Provide the (x, y) coordinate of the cell's center where the given text is located.  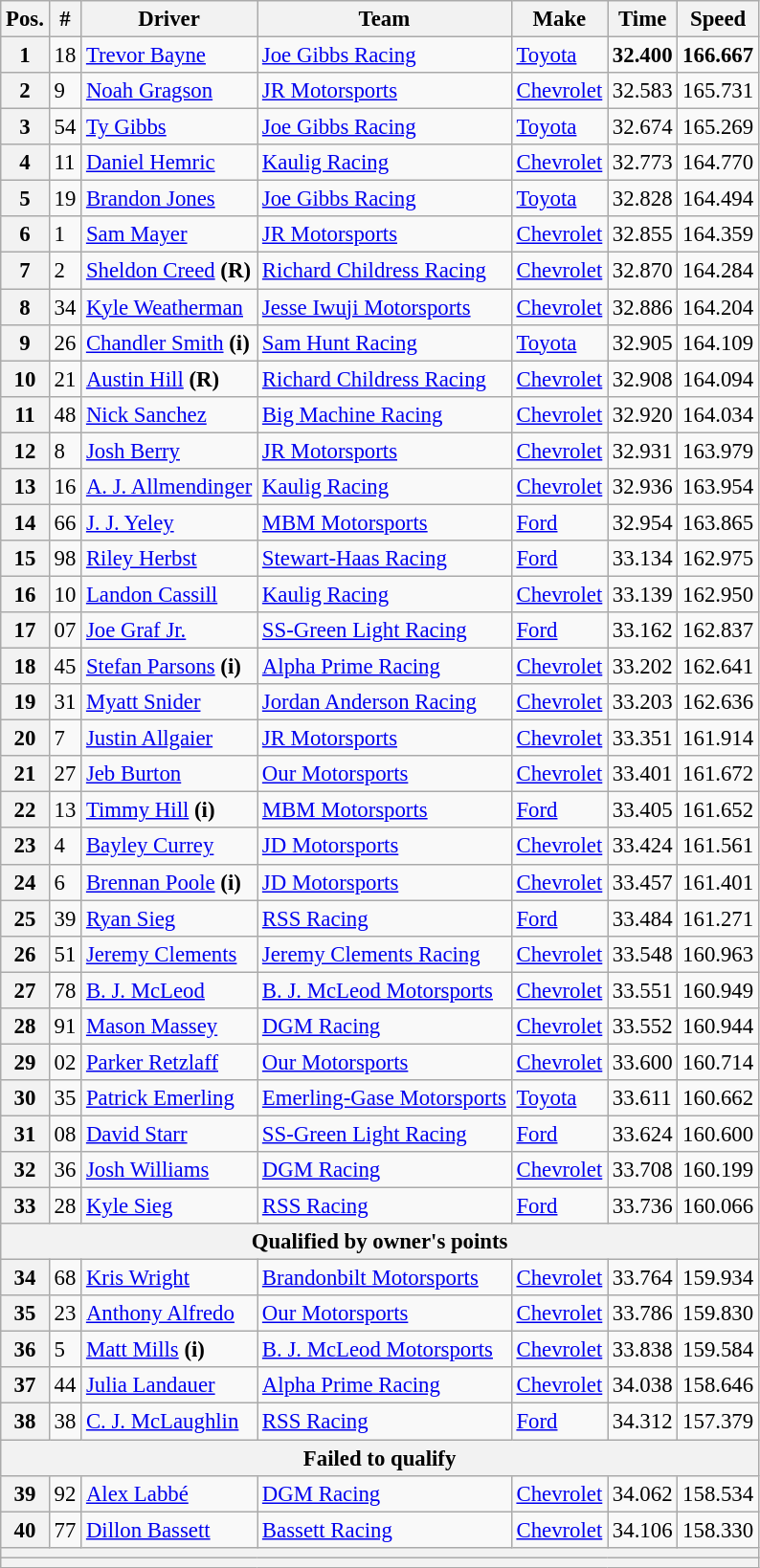
Daniel Hemric (169, 163)
Brandon Jones (169, 199)
92 (65, 1493)
158.330 (718, 1530)
29 (25, 1062)
33.764 (643, 1278)
32.908 (643, 379)
# (65, 19)
44 (65, 1386)
33.405 (643, 810)
Nick Sanchez (169, 414)
166.667 (718, 55)
3 (25, 127)
162.950 (718, 594)
Pos. (25, 19)
32.931 (643, 451)
B. J. McLeod (169, 990)
159.934 (718, 1278)
164.770 (718, 163)
165.269 (718, 127)
162.636 (718, 702)
Justin Allgaier (169, 739)
Julia Landauer (169, 1386)
Brandonbilt Motorsports (385, 1278)
Time (643, 19)
54 (65, 127)
33.552 (643, 1027)
Sheldon Creed (R) (169, 271)
Emerling-Gase Motorsports (385, 1098)
37 (25, 1386)
33.203 (643, 702)
24 (25, 882)
160.600 (718, 1134)
32.936 (643, 487)
Jesse Iwuji Motorsports (385, 307)
Ty Gibbs (169, 127)
Trevor Bayne (169, 55)
32.828 (643, 199)
33 (25, 1206)
66 (65, 522)
162.641 (718, 667)
32.773 (643, 163)
Brennan Poole (i) (169, 882)
Mason Massey (169, 1027)
33.351 (643, 739)
32.583 (643, 91)
77 (65, 1530)
160.949 (718, 990)
33.134 (643, 559)
51 (65, 954)
33.611 (643, 1098)
Myatt Snider (169, 702)
Riley Herbst (169, 559)
Josh Berry (169, 451)
161.652 (718, 810)
Jeremy Clements (169, 954)
161.401 (718, 882)
160.963 (718, 954)
Jeremy Clements Racing (385, 954)
Stewart-Haas Racing (385, 559)
32.886 (643, 307)
C. J. McLaughlin (169, 1422)
32 (25, 1170)
164.034 (718, 414)
33.139 (643, 594)
Patrick Emerling (169, 1098)
164.109 (718, 342)
Jeb Burton (169, 774)
160.066 (718, 1206)
164.494 (718, 199)
Josh Williams (169, 1170)
33.457 (643, 882)
Ryan Sieg (169, 918)
161.914 (718, 739)
163.979 (718, 451)
Dillon Bassett (169, 1530)
68 (65, 1278)
Bassett Racing (385, 1530)
Landon Cassill (169, 594)
32.905 (643, 342)
J. J. Yeley (169, 522)
Joe Graf Jr. (169, 630)
159.830 (718, 1314)
22 (25, 810)
34.062 (643, 1493)
33.162 (643, 630)
15 (25, 559)
Team (385, 19)
34.106 (643, 1530)
David Starr (169, 1134)
161.561 (718, 847)
162.837 (718, 630)
Big Machine Racing (385, 414)
Sam Mayer (169, 234)
Failed to qualify (380, 1458)
163.954 (718, 487)
33.401 (643, 774)
Austin Hill (R) (169, 379)
160.662 (718, 1098)
163.865 (718, 522)
Timmy Hill (i) (169, 810)
40 (25, 1530)
33.624 (643, 1134)
33.786 (643, 1314)
Speed (718, 19)
Kris Wright (169, 1278)
91 (65, 1027)
Chandler Smith (i) (169, 342)
158.646 (718, 1386)
Sam Hunt Racing (385, 342)
33.708 (643, 1170)
33.838 (643, 1350)
161.271 (718, 918)
162.975 (718, 559)
164.094 (718, 379)
32.855 (643, 234)
159.584 (718, 1350)
48 (65, 414)
34.312 (643, 1422)
32.400 (643, 55)
14 (25, 522)
160.944 (718, 1027)
Anthony Alfredo (169, 1314)
32.920 (643, 414)
78 (65, 990)
33.202 (643, 667)
Alex Labbé (169, 1493)
Bayley Currey (169, 847)
Matt Mills (i) (169, 1350)
164.284 (718, 271)
160.199 (718, 1170)
08 (65, 1134)
12 (25, 451)
Qualified by owner's points (380, 1242)
158.534 (718, 1493)
Parker Retzlaff (169, 1062)
160.714 (718, 1062)
A. J. Allmendinger (169, 487)
32.954 (643, 522)
164.359 (718, 234)
30 (25, 1098)
161.672 (718, 774)
33.551 (643, 990)
33.424 (643, 847)
Stefan Parsons (i) (169, 667)
45 (65, 667)
33.600 (643, 1062)
Kyle Weatherman (169, 307)
20 (25, 739)
34.038 (643, 1386)
164.204 (718, 307)
165.731 (718, 91)
157.379 (718, 1422)
33.484 (643, 918)
33.736 (643, 1206)
Kyle Sieg (169, 1206)
32.870 (643, 271)
Make (559, 19)
07 (65, 630)
Noah Gragson (169, 91)
33.548 (643, 954)
17 (25, 630)
32.674 (643, 127)
25 (25, 918)
Driver (169, 19)
98 (65, 559)
Jordan Anderson Racing (385, 702)
02 (65, 1062)
